Provide the [x, y] coordinate of the cell's center where the given text is located.  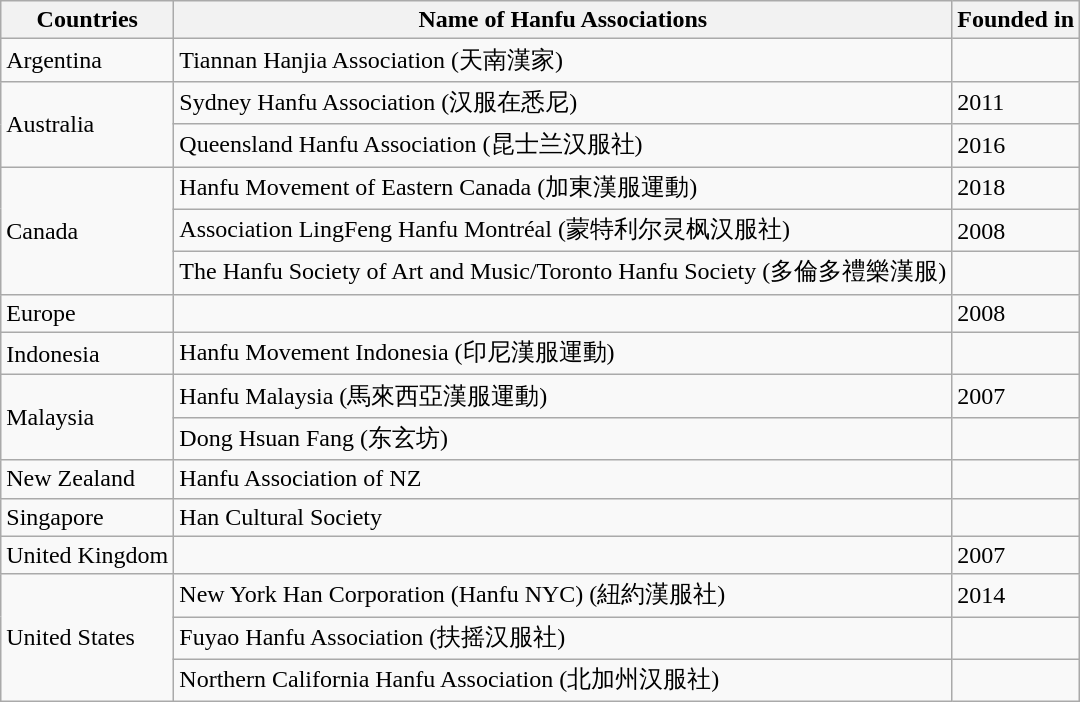
Hanfu Malaysia (馬來西亞漢服運動) [563, 396]
Dong Hsuan Fang (东玄坊) [563, 438]
Northern California Hanfu Association (北加州汉服社) [563, 680]
Association LingFeng Hanfu Montréal (蒙特利尔灵枫汉服社) [563, 230]
Han Cultural Society [563, 517]
Name of Hanfu Associations [563, 20]
United States [88, 638]
Singapore [88, 517]
Hanfu Association of NZ [563, 479]
Hanfu Movement of Eastern Canada (加東漢服運動) [563, 188]
Indonesia [88, 354]
Countries [88, 20]
United Kingdom [88, 555]
Queensland Hanfu Association (昆士兰汉服社) [563, 146]
2011 [1016, 102]
Founded in [1016, 20]
2016 [1016, 146]
Fuyao Hanfu Association (扶摇汉服社) [563, 638]
New York Han Corporation (Hanfu NYC) (紐約漢服社) [563, 596]
Europe [88, 313]
The Hanfu Society of Art and Music/Toronto Hanfu Society (多倫多禮樂漢服) [563, 274]
Canada [88, 230]
Australia [88, 124]
Malaysia [88, 418]
Argentina [88, 60]
Tiannan Hanjia Association (天南漢家) [563, 60]
Sydney Hanfu Association (汉服在悉尼) [563, 102]
2018 [1016, 188]
2014 [1016, 596]
Hanfu Movement Indonesia (印尼漢服運動) [563, 354]
New Zealand [88, 479]
